Capture the cell that displays the provided text and extract its [X, Y] central coordinate. 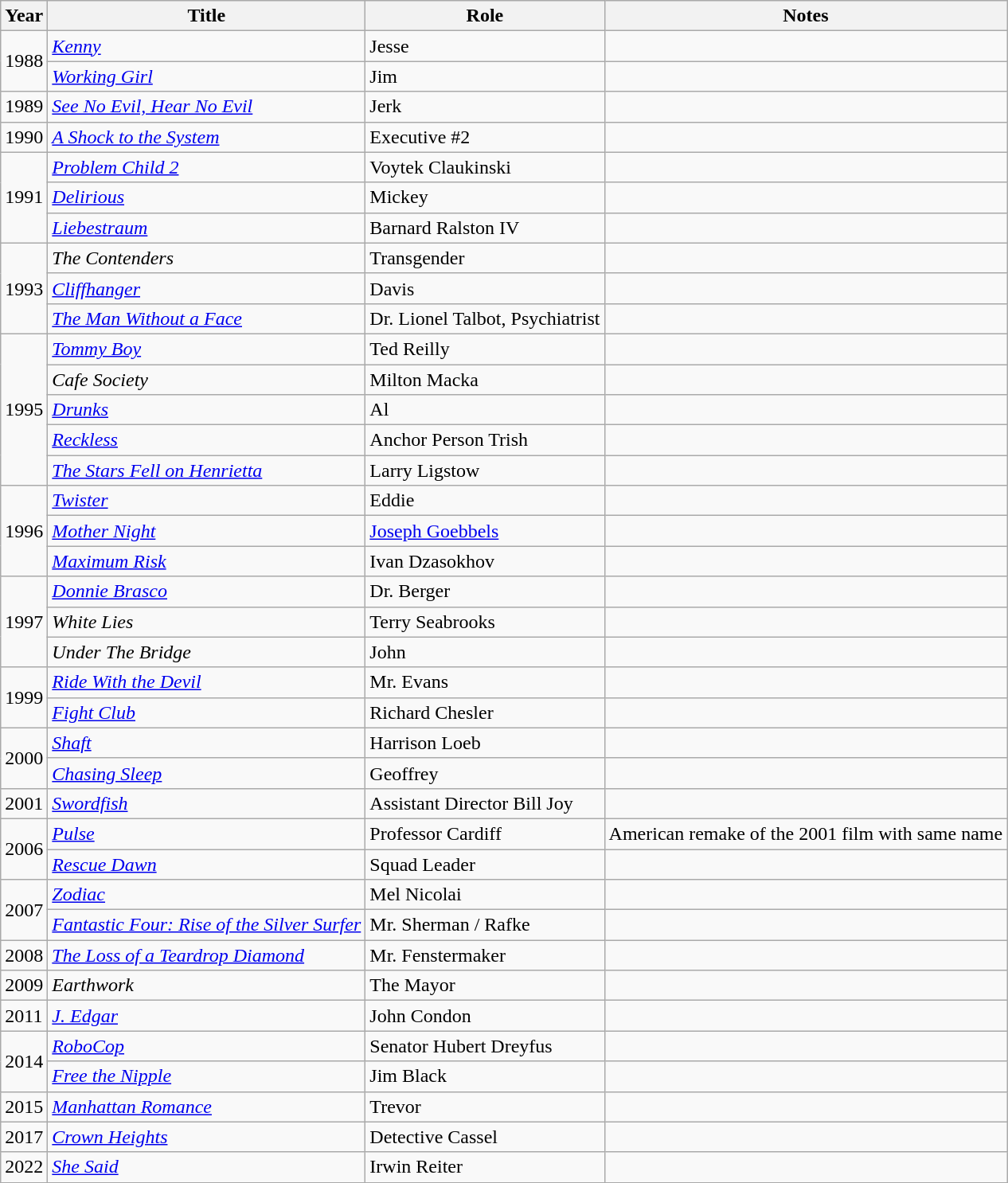
Terry Seabrooks [485, 622]
Dr. Lionel Talbot, Psychiatrist [485, 318]
1989 [24, 107]
2000 [24, 758]
Ivan Dzasokhov [485, 561]
1997 [24, 622]
John Condon [485, 1016]
Fantastic Four: Rise of the Silver Surfer [207, 925]
The Contenders [207, 258]
Fight Club [207, 713]
2011 [24, 1016]
Davis [485, 288]
Harrison Loeb [485, 743]
RoboCop [207, 1046]
Ride With the Devil [207, 682]
Jim Black [485, 1076]
Mr. Sherman / Rafke [485, 925]
Chasing Sleep [207, 773]
Under The Bridge [207, 652]
The Stars Fell on Henrietta [207, 470]
The Man Without a Face [207, 318]
Irwin Reiter [485, 1167]
Barnard Ralston IV [485, 228]
White Lies [207, 622]
Cliffhanger [207, 288]
2007 [24, 910]
Squad Leader [485, 864]
2001 [24, 803]
American remake of the 2001 film with same name [806, 834]
Free the Nipple [207, 1076]
Drunks [207, 410]
Eddie [485, 501]
Swordfish [207, 803]
The Mayor [485, 986]
Shaft [207, 743]
Donnie Brasco [207, 591]
1996 [24, 531]
1990 [24, 137]
2015 [24, 1107]
Rescue Dawn [207, 864]
Voytek Claukinski [485, 167]
Maximum Risk [207, 561]
Title [207, 16]
Liebestraum [207, 228]
John [485, 652]
2009 [24, 986]
See No Evil, Hear No Evil [207, 107]
Jesse [485, 46]
1999 [24, 697]
Dr. Berger [485, 591]
Anchor Person Trish [485, 440]
Executive #2 [485, 137]
Problem Child 2 [207, 167]
1991 [24, 197]
2006 [24, 849]
1993 [24, 288]
1995 [24, 409]
Mother Night [207, 531]
Mr. Fenstermaker [485, 955]
Larry Ligstow [485, 470]
Crown Heights [207, 1137]
Al [485, 410]
1988 [24, 61]
Transgender [485, 258]
A Shock to the System [207, 137]
2014 [24, 1061]
Trevor [485, 1107]
Zodiac [207, 895]
2022 [24, 1167]
Professor Cardiff [485, 834]
Reckless [207, 440]
Cafe Society [207, 380]
Assistant Director Bill Joy [485, 803]
She Said [207, 1167]
Mel Nicolai [485, 895]
Manhattan Romance [207, 1107]
Year [24, 16]
Mickey [485, 197]
J. Edgar [207, 1016]
Geoffrey [485, 773]
Joseph Goebbels [485, 531]
Jim [485, 76]
Milton Macka [485, 380]
Pulse [207, 834]
Kenny [207, 46]
Mr. Evans [485, 682]
Notes [806, 16]
Jerk [485, 107]
Detective Cassel [485, 1137]
Senator Hubert Dreyfus [485, 1046]
Role [485, 16]
Earthwork [207, 986]
The Loss of a Teardrop Diamond [207, 955]
Ted Reilly [485, 349]
2017 [24, 1137]
Tommy Boy [207, 349]
Twister [207, 501]
Richard Chesler [485, 713]
2008 [24, 955]
Delirious [207, 197]
Working Girl [207, 76]
